Locate the cell with the specified text and output its [x, y] center coordinate. 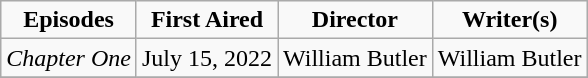
Chapter One [69, 58]
Episodes [69, 20]
Writer(s) [510, 20]
Director [356, 20]
July 15, 2022 [206, 58]
First Aired [206, 20]
